Capture the cell that displays the provided text and extract its [X, Y] central coordinate. 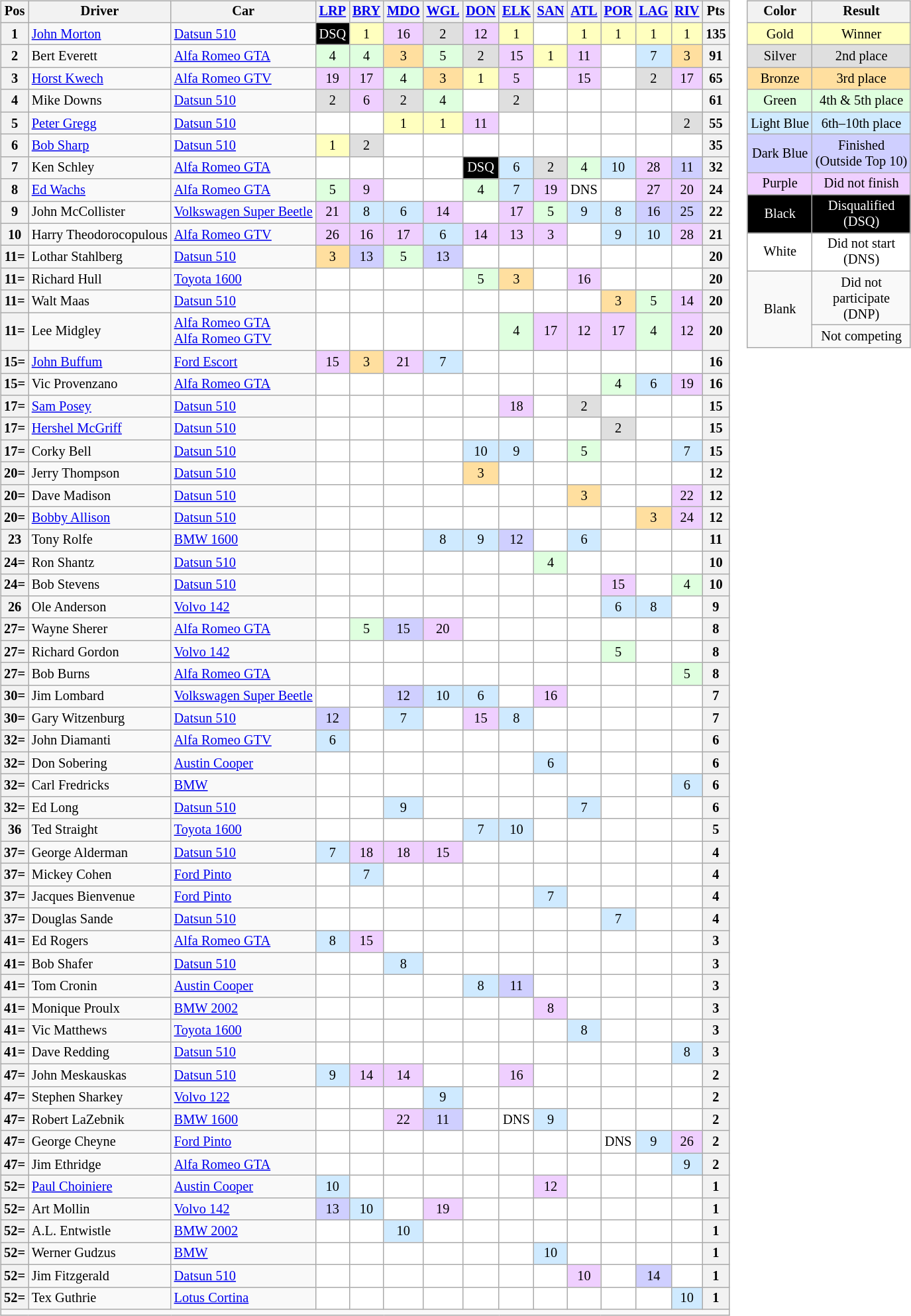
Jerry Thompson [99, 474]
Mike Downs [99, 101]
Horst Kwech [99, 79]
Carl Fredricks [99, 785]
Finished(Outside Top 10) [861, 154]
Jim Fitzgerald [99, 1276]
Tony Rolfe [99, 540]
Ole Anderson [99, 607]
Stephen Sharkey [99, 1097]
Color [779, 12]
Dave Redding [99, 1053]
Lee Midgley [99, 332]
36 [15, 830]
LRP [333, 12]
MDO [403, 12]
Volvo 122 [244, 1097]
Tex Guthrie [99, 1298]
25 [686, 213]
Dark Blue [779, 154]
4th & 5th place [861, 101]
Driver [99, 12]
Vic Provenzano [99, 384]
Ron Shantz [99, 562]
George Alderman [99, 852]
Bobby Allison [99, 518]
John Meskauskas [99, 1075]
John Morton [99, 34]
Monique Proulx [99, 1009]
Did notparticipate(DNP) [861, 298]
Werner Gudzus [99, 1254]
Ed Wachs [99, 190]
Paul Choiniere [99, 1187]
Sam Posey [99, 407]
Lotus Cortina [244, 1298]
3rd place [861, 79]
Jim Lombard [99, 696]
Gold [779, 34]
Car [244, 12]
Bob Burns [99, 674]
Result [861, 12]
Winner [861, 34]
Disqualified(DSQ) [861, 214]
Douglas Sande [99, 919]
Art Mollin [99, 1209]
61 [716, 101]
Richard Gordon [99, 652]
23 [15, 540]
John McCollister [99, 213]
LAG [653, 12]
Gary Witzenburg [99, 719]
Alfa Romeo GTAAlfa Romeo GTV [244, 332]
35 [716, 146]
Black [779, 214]
6th–10th place [861, 123]
Purple [779, 183]
George Cheyne [99, 1142]
Dave Madison [99, 495]
Ed Long [99, 808]
Tom Cronin [99, 986]
Ford Escort [244, 362]
Peter Gregg [99, 123]
ATL [584, 12]
Not competing [861, 336]
65 [716, 79]
Silver [779, 56]
Green [779, 101]
ELK [517, 12]
Harry Theodorocopulous [99, 234]
Bob Sharp [99, 146]
2nd place [861, 56]
Did not finish [861, 183]
Mickey Cohen [99, 875]
DON [481, 12]
Vic Matthews [99, 1031]
John Buffum [99, 362]
Ken Schley [99, 168]
Blank [779, 309]
Light Blue [779, 123]
POR [619, 12]
WGL [443, 12]
91 [716, 56]
A.L. Entwistle [99, 1231]
135 [716, 34]
Pos [15, 12]
Did not start(DNS) [861, 252]
Hershel McGriff [99, 429]
Ted Straight [99, 830]
John Diamanti [99, 741]
Wayne Sherer [99, 629]
RIV [686, 12]
Bob Stevens [99, 585]
Walt Maas [99, 301]
Bronze [779, 79]
Bert Everett [99, 56]
SAN [551, 12]
27 [653, 190]
Lothar Stahlberg [99, 257]
55 [716, 123]
Jim Ethridge [99, 1164]
Pts [716, 12]
Ed Rogers [99, 942]
BRY [366, 12]
Jacques Bienvenue [99, 897]
Richard Hull [99, 279]
Don Sobering [99, 763]
Corky Bell [99, 451]
Robert LaZebnik [99, 1120]
White [779, 252]
Bob Shafer [99, 964]
32 [716, 168]
